Detect which cell encompasses the target text, then output its (x, y) center coordinate. 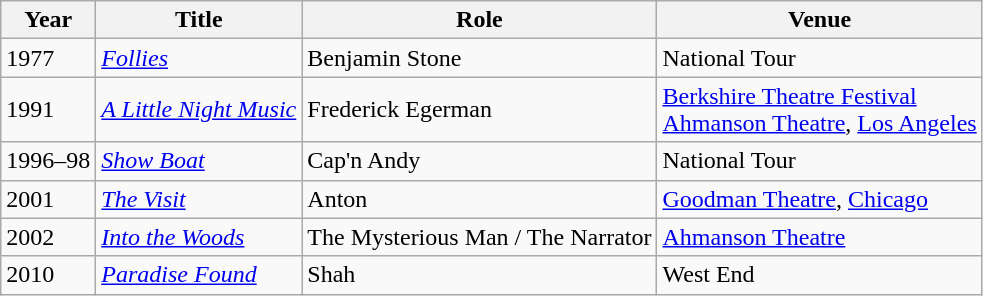
A Little Night Music (199, 110)
Shah (480, 275)
1991 (48, 110)
Ahmanson Theatre (820, 237)
1977 (48, 58)
Berkshire Theatre Festival Ahmanson Theatre, Los Angeles (820, 110)
Year (48, 20)
1996–98 (48, 161)
The Visit (199, 199)
Follies (199, 58)
Frederick Egerman (480, 110)
Show Boat (199, 161)
The Mysterious Man / The Narrator (480, 237)
Venue (820, 20)
Benjamin Stone (480, 58)
Title (199, 20)
Role (480, 20)
Into the Woods (199, 237)
2001 (48, 199)
Anton (480, 199)
West End (820, 275)
Paradise Found (199, 275)
Cap'n Andy (480, 161)
2002 (48, 237)
2010 (48, 275)
Goodman Theatre, Chicago (820, 199)
